Determine the [X, Y] coordinate at the center of the cell enclosing the given text.  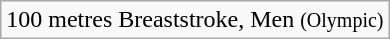
100 metres Breaststroke, Men (Olympic) [195, 20]
